Find where the given text appears and provide that cell's center as (x, y) coordinate. 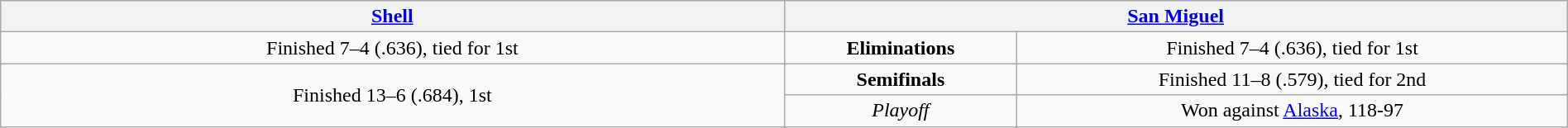
Playoff (901, 111)
Finished 11–8 (.579), tied for 2nd (1292, 79)
Shell (392, 17)
San Miguel (1176, 17)
Eliminations (901, 48)
Semifinals (901, 79)
Finished 13–6 (.684), 1st (392, 95)
Won against Alaska, 118-97 (1292, 111)
